Return the (x, y) coordinate for the center point of the cell that contains the specified text.  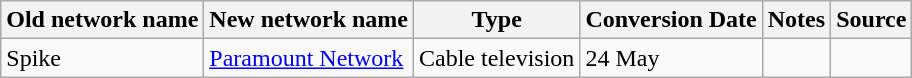
Spike (102, 58)
Cable television (497, 58)
Paramount Network (309, 58)
Source (872, 20)
Notes (796, 20)
24 May (671, 58)
Old network name (102, 20)
New network name (309, 20)
Type (497, 20)
Conversion Date (671, 20)
